From the cell containing the given text, extract its center point as [x, y] coordinate. 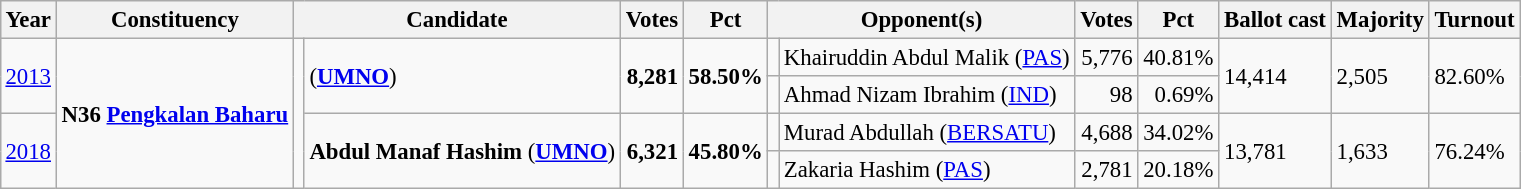
14,414 [1275, 76]
Ballot cast [1275, 20]
Year [28, 20]
4,688 [1106, 133]
2013 [28, 76]
Majority [1380, 20]
Constituency [174, 20]
76.24% [1474, 152]
34.02% [1178, 133]
5,776 [1106, 57]
Ahmad Nizam Ibrahim (IND) [927, 95]
Abdul Manaf Hashim (UMNO) [462, 152]
20.18% [1178, 170]
(UMNO) [462, 76]
Opponent(s) [922, 20]
13,781 [1275, 152]
98 [1106, 95]
2,781 [1106, 170]
6,321 [652, 152]
45.80% [726, 152]
82.60% [1474, 76]
N36 Pengkalan Baharu [174, 113]
1,633 [1380, 152]
Murad Abdullah (BERSATU) [927, 133]
Candidate [456, 20]
2018 [28, 152]
Turnout [1474, 20]
0.69% [1178, 95]
58.50% [726, 76]
8,281 [652, 76]
Zakaria Hashim (PAS) [927, 170]
2,505 [1380, 76]
40.81% [1178, 57]
Khairuddin Abdul Malik (PAS) [927, 57]
